Search for the cell housing the specified text and yield its (x, y) center coordinate. 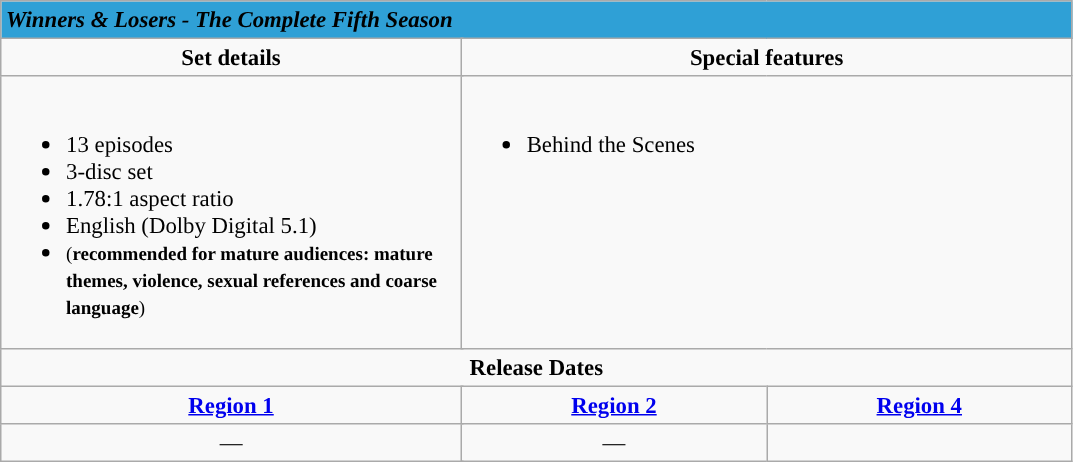
Winners & Losers - The Complete Fifth Season (536, 20)
Region 4 (920, 405)
Special features (766, 58)
Set details (232, 58)
Release Dates (536, 367)
Region 1 (232, 405)
Behind the Scenes (766, 212)
Region 2 (614, 405)
